Extract the [x, y] coordinate from the center of the cell holding the provided text.  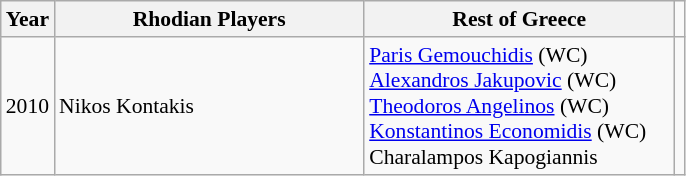
Year [28, 19]
Paris Gemouchidis (WC) Alexandros Jakupovic (WC) Theodoros Angelinos (WC) Konstantinos Economidis (WC) Charalampos Kapogiannis [519, 106]
Rhodian Players [209, 19]
Rest of Greece [519, 19]
Nikos Kontakis [209, 106]
2010 [28, 106]
